Identify which cell holds the provided text, then report its [X, Y] central coordinate. 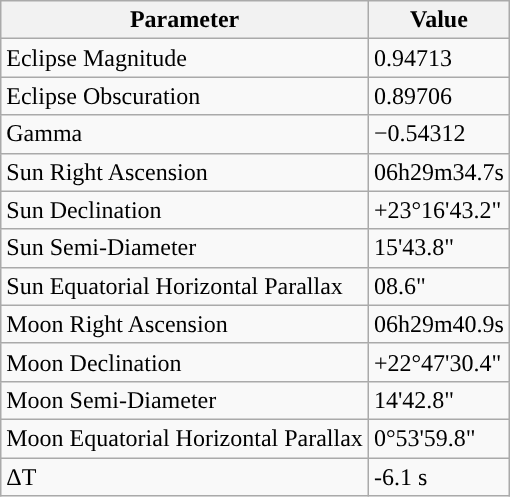
-6.1 s [438, 477]
Moon Right Ascension [185, 324]
Sun Equatorial Horizontal Parallax [185, 286]
06h29m34.7s [438, 172]
Parameter [185, 20]
Sun Right Ascension [185, 172]
Value [438, 20]
0.89706 [438, 96]
ΔT [185, 477]
Moon Semi-Diameter [185, 400]
+23°16'43.2" [438, 210]
Sun Semi-Diameter [185, 248]
0.94713 [438, 58]
+22°47'30.4" [438, 362]
Moon Declination [185, 362]
−0.54312 [438, 134]
Moon Equatorial Horizontal Parallax [185, 438]
Eclipse Magnitude [185, 58]
14'42.8" [438, 400]
06h29m40.9s [438, 324]
Sun Declination [185, 210]
0°53'59.8" [438, 438]
Gamma [185, 134]
08.6" [438, 286]
15'43.8" [438, 248]
Eclipse Obscuration [185, 96]
